Determine the [X, Y] coordinate at the center of the cell enclosing the given text.  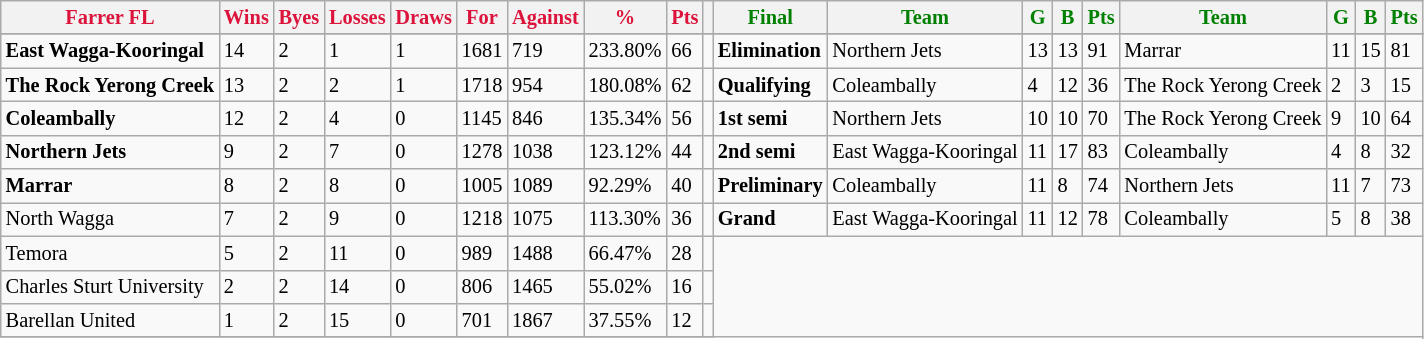
1075 [546, 219]
28 [684, 253]
Losses [357, 17]
38 [1404, 219]
66 [684, 51]
64 [1404, 118]
806 [482, 287]
719 [546, 51]
846 [546, 118]
32 [1404, 152]
70 [1102, 118]
1681 [482, 51]
Charles Sturt University [110, 287]
North Wagga [110, 219]
74 [1102, 186]
17 [1068, 152]
3 [1371, 85]
Final [770, 17]
Against [546, 17]
92.29% [626, 186]
1038 [546, 152]
Preliminary [770, 186]
1218 [482, 219]
Elimination [770, 51]
83 [1102, 152]
1089 [546, 186]
113.30% [626, 219]
989 [482, 253]
135.34% [626, 118]
Draws [423, 17]
233.80% [626, 51]
180.08% [626, 85]
For [482, 17]
1145 [482, 118]
73 [1404, 186]
1005 [482, 186]
55.02% [626, 287]
37.55% [626, 320]
Farrer FL [110, 17]
44 [684, 152]
40 [684, 186]
1st semi [770, 118]
1867 [546, 320]
Grand [770, 219]
Qualifying [770, 85]
% [626, 17]
56 [684, 118]
954 [546, 85]
Byes [299, 17]
Wins [246, 17]
78 [1102, 219]
2nd semi [770, 152]
701 [482, 320]
1278 [482, 152]
16 [684, 287]
1488 [546, 253]
66.47% [626, 253]
123.12% [626, 152]
1465 [546, 287]
1718 [482, 85]
62 [684, 85]
81 [1404, 51]
Temora [110, 253]
91 [1102, 51]
Barellan United [110, 320]
